Pinpoint the cell where the given text exists, returning its (X, Y) midpoint coordinate. 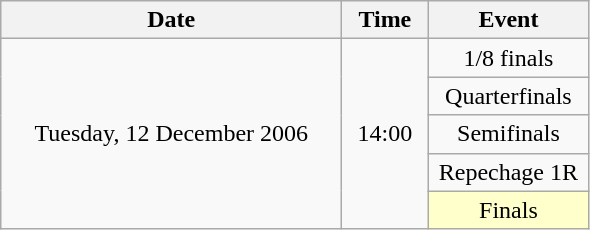
14:00 (385, 134)
Repechage 1R (508, 172)
Date (172, 20)
Tuesday, 12 December 2006 (172, 134)
Finals (508, 210)
Semifinals (508, 134)
Quarterfinals (508, 96)
Event (508, 20)
1/8 finals (508, 58)
Time (385, 20)
